Return the (x, y) coordinate for the center point of the cell that contains the specified text.  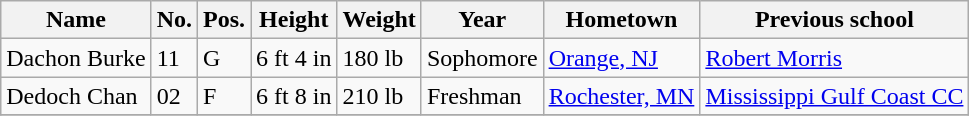
Previous school (834, 20)
6 ft 8 in (294, 96)
G (224, 58)
No. (174, 20)
Sophomore (482, 58)
Orange, NJ (622, 58)
6 ft 4 in (294, 58)
Rochester, MN (622, 96)
Hometown (622, 20)
Name (76, 20)
180 lb (379, 58)
F (224, 96)
02 (174, 96)
Weight (379, 20)
210 lb (379, 96)
Dedoch Chan (76, 96)
Year (482, 20)
Dachon Burke (76, 58)
Mississippi Gulf Coast CC (834, 96)
Robert Morris (834, 58)
Freshman (482, 96)
11 (174, 58)
Height (294, 20)
Pos. (224, 20)
